Return [X, Y] of the center of cell containing provided text 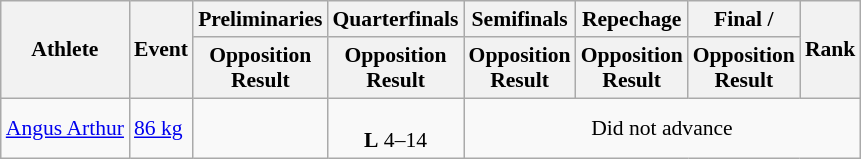
86 kg [161, 128]
Athlete [65, 50]
Angus Arthur [65, 128]
L 4–14 [396, 128]
Preliminaries [260, 19]
Final / [744, 19]
Quarterfinals [396, 19]
Rank [830, 50]
Did not advance [662, 128]
Semifinals [520, 19]
Repechage [632, 19]
Event [161, 50]
